Detect which cell encompasses the target text, then output its [x, y] center coordinate. 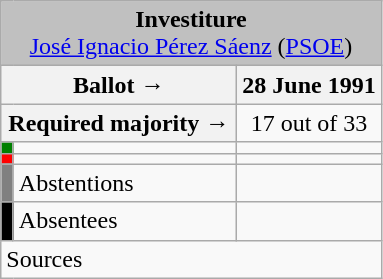
Ballot → [119, 85]
28 June 1991 [309, 85]
InvestitureJosé Ignacio Pérez Sáenz (PSOE) [191, 34]
Sources [191, 259]
Absentees [125, 221]
Abstentions [125, 183]
17 out of 33 [309, 123]
Required majority → [119, 123]
